Find where the given text appears and provide that cell's center as (x, y) coordinate. 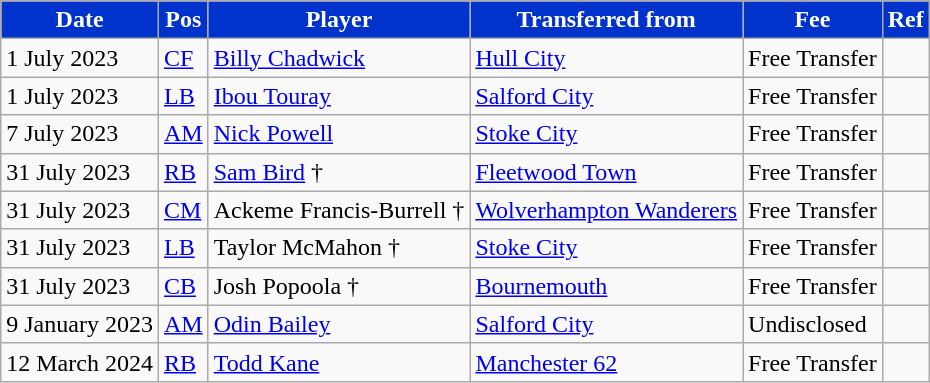
Bournemouth (606, 286)
Todd Kane (339, 362)
Pos (183, 20)
Manchester 62 (606, 362)
CB (183, 286)
Ackeme Francis-Burrell † (339, 210)
Nick Powell (339, 134)
Hull City (606, 58)
Fee (813, 20)
Date (80, 20)
CF (183, 58)
Odin Bailey (339, 324)
CM (183, 210)
Ibou Touray (339, 96)
Undisclosed (813, 324)
9 January 2023 (80, 324)
Billy Chadwick (339, 58)
Taylor McMahon † (339, 248)
Josh Popoola † (339, 286)
Sam Bird † (339, 172)
Player (339, 20)
Wolverhampton Wanderers (606, 210)
12 March 2024 (80, 362)
Fleetwood Town (606, 172)
Ref (906, 20)
Transferred from (606, 20)
7 July 2023 (80, 134)
